Pinpoint the cell where the given text exists, returning its (x, y) midpoint coordinate. 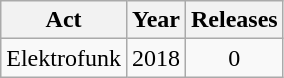
Elektrofunk (64, 58)
Act (64, 20)
2018 (156, 58)
Releases (235, 20)
Year (156, 20)
0 (235, 58)
